Extract the [x, y] coordinate from the center of the cell holding the provided text.  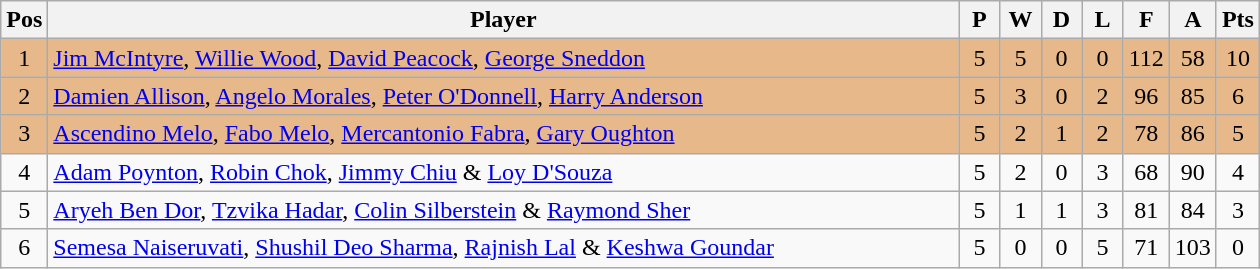
Damien Allison, Angelo Morales, Peter O'Donnell, Harry Anderson [504, 96]
90 [1192, 172]
Pts [1238, 20]
Player [504, 20]
Jim McIntyre, Willie Wood, David Peacock, George Sneddon [504, 58]
103 [1192, 248]
86 [1192, 134]
L [1102, 20]
Pos [24, 20]
Adam Poynton, Robin Chok, Jimmy Chiu & Loy D'Souza [504, 172]
112 [1146, 58]
96 [1146, 96]
78 [1146, 134]
W [1020, 20]
85 [1192, 96]
58 [1192, 58]
F [1146, 20]
71 [1146, 248]
Aryeh Ben Dor, Tzvika Hadar, Colin Silberstein & Raymond Sher [504, 210]
D [1062, 20]
81 [1146, 210]
Ascendino Melo, Fabo Melo, Mercantonio Fabra, Gary Oughton [504, 134]
10 [1238, 58]
84 [1192, 210]
A [1192, 20]
P [980, 20]
68 [1146, 172]
Semesa Naiseruvati, Shushil Deo Sharma, Rajnish Lal & Keshwa Goundar [504, 248]
